Return [x, y] of the center of cell containing provided text 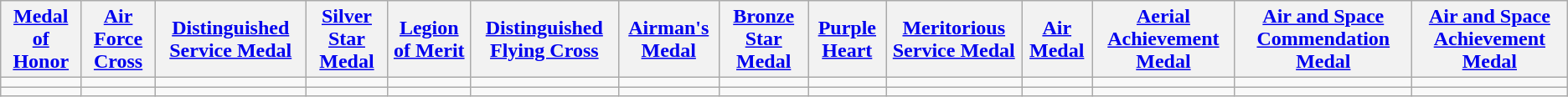
Purple Heart [848, 39]
Legion of Merit [429, 39]
Air Medal [1057, 39]
Distinguished Service Medal [230, 39]
Air and Space Commendation Medal [1323, 39]
Silver Star Medal [347, 39]
Airman's Medal [668, 39]
Aerial Achievement Medal [1164, 39]
Distinguished Flying Cross [544, 39]
Medal of Honor [41, 39]
Bronze Star Medal [764, 39]
Meritorious Service Medal [954, 39]
Air and Space Achievement Medal [1489, 39]
Air Force Cross [119, 39]
